Pinpoint the cell where the given text exists, returning its [x, y] midpoint coordinate. 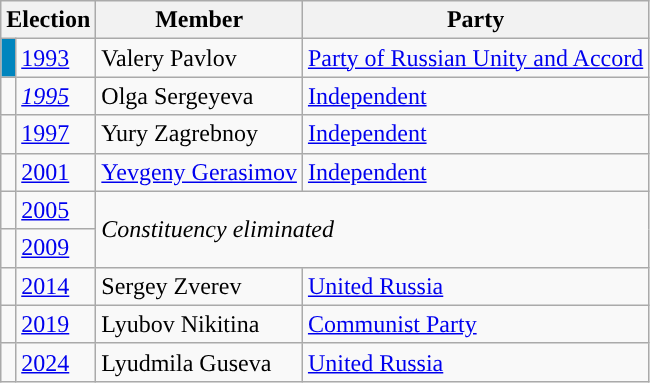
1995 [56, 96]
Member [200, 20]
Communist Party [475, 324]
Lyubov Nikitina [200, 324]
Yury Zagrebnoy [200, 134]
Sergey Zverev [200, 286]
2024 [56, 362]
2014 [56, 286]
Party [475, 20]
Valery Pavlov [200, 58]
1993 [56, 58]
2005 [56, 210]
Lyudmila Guseva [200, 362]
Election [48, 20]
2001 [56, 172]
2019 [56, 324]
Party of Russian Unity and Accord [475, 58]
2009 [56, 248]
1997 [56, 134]
Constituency eliminated [372, 229]
Olga Sergeyeva [200, 96]
Yevgeny Gerasimov [200, 172]
